Capture the cell that displays the provided text and extract its (x, y) central coordinate. 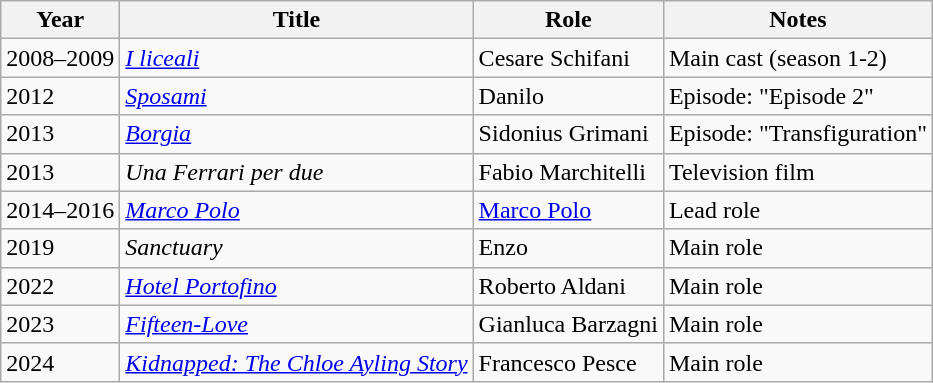
2024 (60, 362)
2012 (60, 96)
Episode: "Transfiguration" (798, 134)
2008–2009 (60, 58)
Notes (798, 20)
Francesco Pesce (568, 362)
Sidonius Grimani (568, 134)
Sposami (296, 96)
Danilo (568, 96)
2014–2016 (60, 210)
2019 (60, 248)
2023 (60, 324)
I liceali (296, 58)
Roberto Aldani (568, 286)
Main cast (season 1-2) (798, 58)
Role (568, 20)
Fabio Marchitelli (568, 172)
Title (296, 20)
2022 (60, 286)
Sanctuary (296, 248)
Cesare Schifani (568, 58)
Una Ferrari per due (296, 172)
Episode: "Episode 2" (798, 96)
Borgia (296, 134)
Lead role (798, 210)
Gianluca Barzagni (568, 324)
Enzo (568, 248)
Television film (798, 172)
Kidnapped: The Chloe Ayling Story (296, 362)
Hotel Portofino (296, 286)
Year (60, 20)
Fifteen-Love (296, 324)
